Pinpoint the cell where the given text exists, returning its (X, Y) midpoint coordinate. 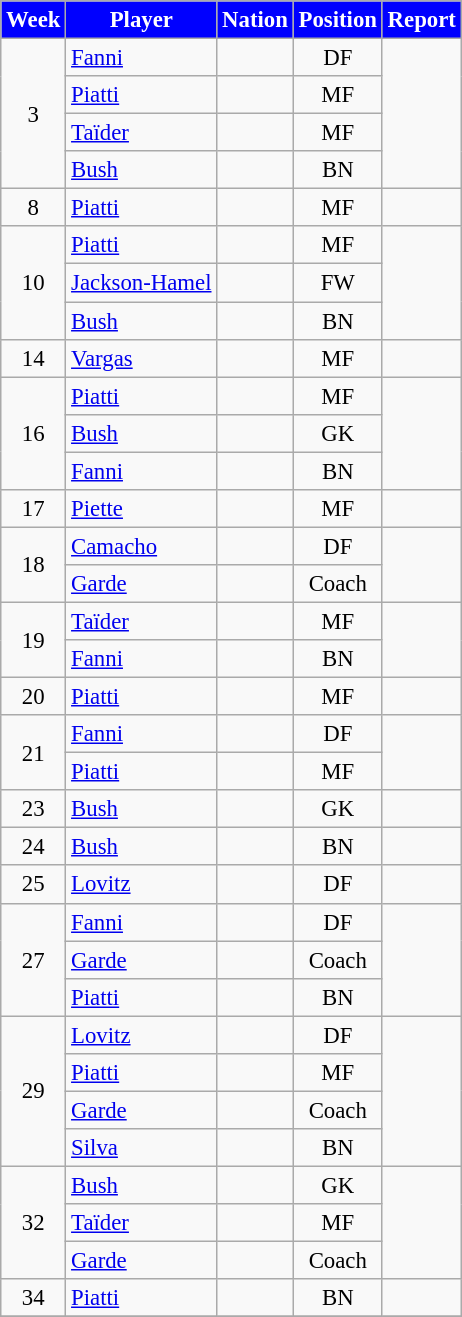
Silva (142, 1148)
27 (34, 960)
34 (34, 1298)
Vargas (142, 358)
20 (34, 697)
Player (142, 20)
19 (34, 640)
Nation (255, 20)
21 (34, 752)
10 (34, 282)
Jackson-Hamel (142, 283)
Camacho (142, 546)
Piette (142, 509)
18 (34, 564)
8 (34, 208)
25 (34, 885)
Week (34, 20)
Position (338, 20)
16 (34, 434)
3 (34, 114)
32 (34, 1222)
23 (34, 809)
FW (338, 283)
17 (34, 509)
24 (34, 847)
29 (34, 1091)
Report (422, 20)
14 (34, 358)
